Provide the (X, Y) coordinate of the cell's center where the given text is located.  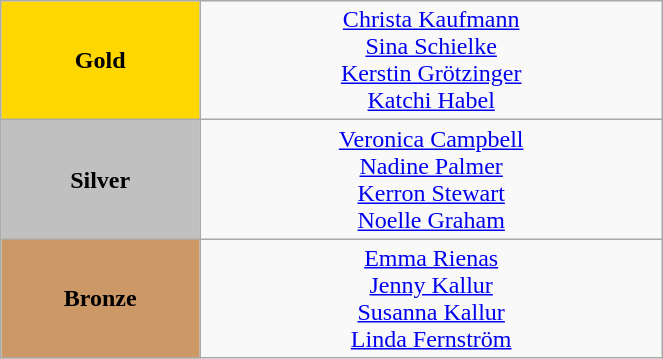
Christa KaufmannSina SchielkeKerstin GrötzingerKatchi Habel (432, 60)
Veronica CampbellNadine PalmerKerron StewartNoelle Graham (432, 180)
Bronze (100, 298)
Gold (100, 60)
Emma RienasJenny KallurSusanna KallurLinda Fernström (432, 298)
Silver (100, 180)
